Pinpoint the cell where the given text exists, returning its (X, Y) midpoint coordinate. 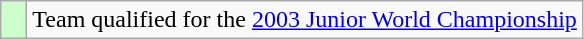
Team qualified for the 2003 Junior World Championship (305, 20)
